Return (x, y) of the center of cell containing provided text 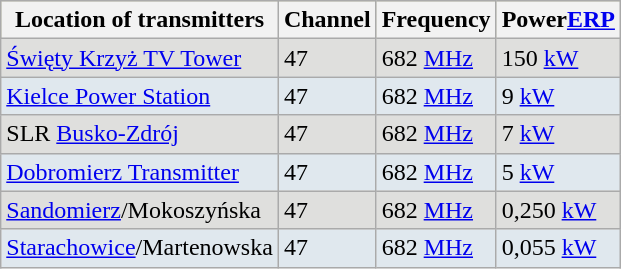
Sandomierz/Mokoszyńska (140, 210)
PowerERP (558, 20)
7 kW (558, 134)
Frequency (436, 20)
150 kW (558, 58)
5 kW (558, 172)
Channel (327, 20)
Location of transmitters (140, 20)
9 kW (558, 96)
Dobromierz Transmitter (140, 172)
Kielce Power Station (140, 96)
SLR Busko-Zdrój (140, 134)
Święty Krzyż TV Tower (140, 58)
0,055 kW (558, 248)
Starachowice/Martenowska (140, 248)
0,250 kW (558, 210)
